Return the (X, Y) coordinate for the center point of the cell that contains the specified text.  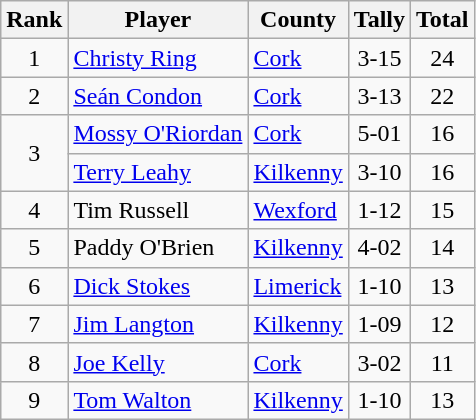
Terry Leahy (158, 172)
2 (34, 96)
Tom Walton (158, 400)
3-10 (379, 172)
Total (443, 20)
Paddy O'Brien (158, 248)
Christy Ring (158, 58)
24 (443, 58)
3-15 (379, 58)
3-13 (379, 96)
7 (34, 324)
Tim Russell (158, 210)
5 (34, 248)
4-02 (379, 248)
Seán Condon (158, 96)
Dick Stokes (158, 286)
Rank (34, 20)
Joe Kelly (158, 362)
9 (34, 400)
Player (158, 20)
1-12 (379, 210)
Limerick (298, 286)
Wexford (298, 210)
11 (443, 362)
22 (443, 96)
Tally (379, 20)
1-09 (379, 324)
4 (34, 210)
3-02 (379, 362)
1 (34, 58)
Jim Langton (158, 324)
County (298, 20)
8 (34, 362)
15 (443, 210)
5-01 (379, 134)
14 (443, 248)
12 (443, 324)
Mossy O'Riordan (158, 134)
6 (34, 286)
3 (34, 153)
